Scan for the cell matching the given text and deliver its (x, y) coordinate at center. 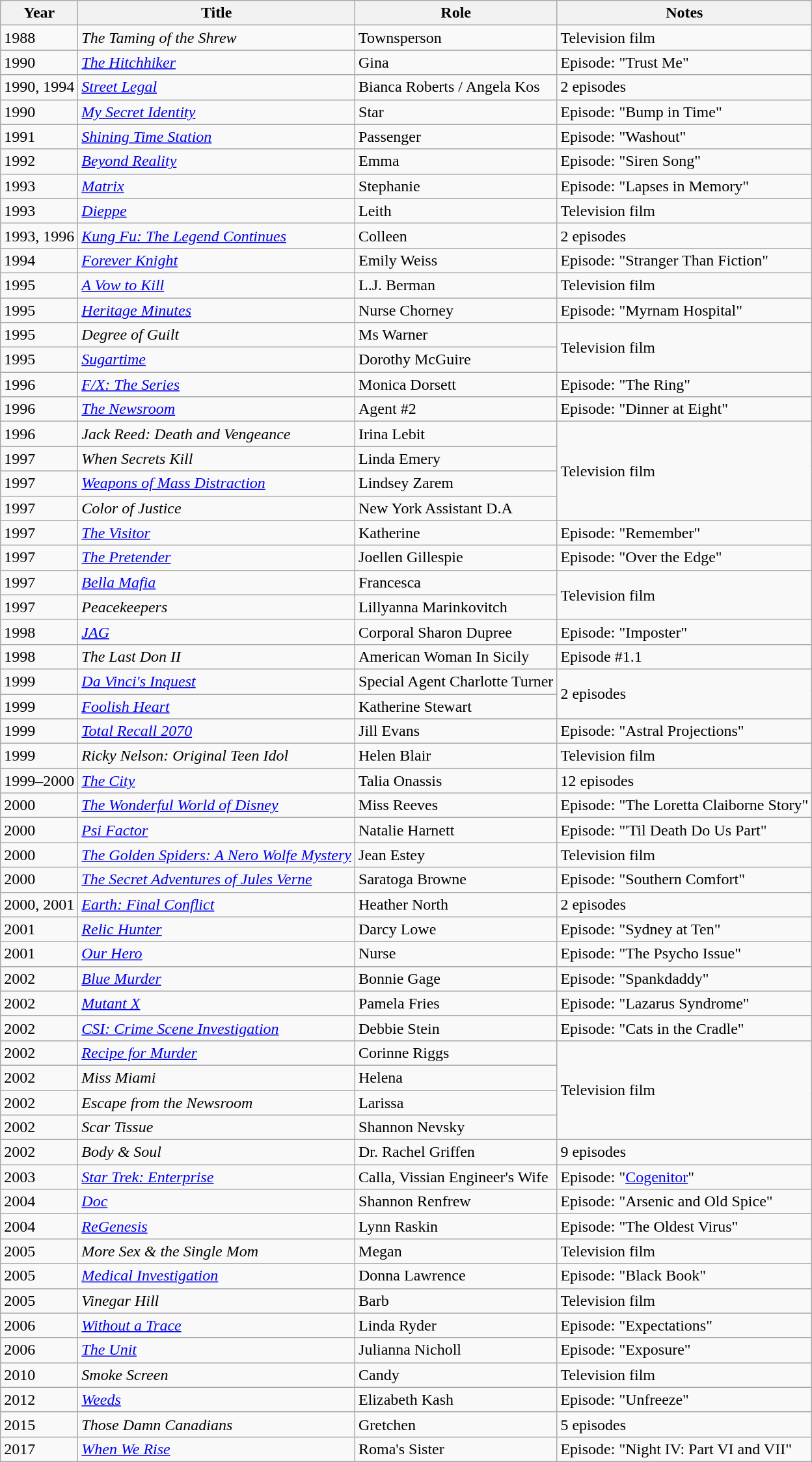
Katherine Stewart (456, 706)
Episode: "Lazarus Syndrome" (684, 1003)
Leith (456, 211)
Episode: "Imposter" (684, 632)
Our Hero (217, 954)
Larissa (456, 1103)
A Vow to Kill (217, 285)
Nurse Chorney (456, 310)
Jack Reed: Death and Vengeance (217, 434)
Roma's Sister (456, 1449)
Episode: "Exposure" (684, 1350)
Candy (456, 1375)
Color of Justice (217, 508)
Episode: "Unfreeze" (684, 1400)
The Wonderful World of Disney (217, 805)
Episode: "Southern Comfort" (684, 880)
Miss Miami (217, 1077)
Irina Lebit (456, 434)
Psi Factor (217, 830)
Episode: "Bump in Time" (684, 112)
Corinne Riggs (456, 1053)
Joellen Gillespie (456, 558)
Episode: "Astral Projections" (684, 731)
Weeds (217, 1400)
Helena (456, 1077)
L.J. Berman (456, 285)
Sugartime (217, 360)
Shannon Renfrew (456, 1202)
1991 (39, 137)
Lynn Raskin (456, 1226)
Mutant X (217, 1003)
Jill Evans (456, 731)
Linda Emery (456, 459)
Emma (456, 161)
Donna Lawrence (456, 1276)
Katherine (456, 533)
Episode: "Remember" (684, 533)
Dr. Rachel Griffen (456, 1152)
Lillyanna Marinkovitch (456, 607)
Passenger (456, 137)
Foolish Heart (217, 706)
Beyond Reality (217, 161)
1992 (39, 161)
1990, 1994 (39, 87)
The Last Don II (217, 657)
Agent #2 (456, 409)
2010 (39, 1375)
Episode: "Night IV: Part VI and VII" (684, 1449)
Townsperson (456, 38)
Episode: "Dinner at Eight" (684, 409)
My Secret Identity (217, 112)
Episode: "Trust Me" (684, 62)
1988 (39, 38)
Miss Reeves (456, 805)
Shannon Nevsky (456, 1128)
Pamela Fries (456, 1003)
Debbie Stein (456, 1028)
Barb (456, 1301)
Episode: "Sydney at Ten" (684, 929)
Megan (456, 1251)
Dorothy McGuire (456, 360)
Episode: "Lapses in Memory" (684, 186)
Scar Tissue (217, 1128)
The Hitchhiker (217, 62)
Title (217, 13)
When We Rise (217, 1449)
Da Vinci's Inquest (217, 681)
1993, 1996 (39, 236)
Recipe for Murder (217, 1053)
Those Damn Canadians (217, 1424)
Vinegar Hill (217, 1301)
12 episodes (684, 781)
Episode: "The Ring" (684, 385)
Bianca Roberts / Angela Kos (456, 87)
F/X: The Series (217, 385)
Notes (684, 13)
Shining Time Station (217, 137)
Episode: "Arsenic and Old Spice" (684, 1202)
More Sex & the Single Mom (217, 1251)
The City (217, 781)
Bella Mafia (217, 582)
Escape from the Newsroom (217, 1103)
1999–2000 (39, 781)
Stephanie (456, 186)
5 episodes (684, 1424)
Episode: "Expectations" (684, 1325)
Episode: "Myrnam Hospital" (684, 310)
Jean Estey (456, 855)
Talia Onassis (456, 781)
Episode: "Siren Song" (684, 161)
Helen Blair (456, 756)
The Pretender (217, 558)
Natalie Harnett (456, 830)
Calla, Vissian Engineer's Wife (456, 1177)
Corporal Sharon Dupree (456, 632)
Nurse (456, 954)
Dieppe (217, 211)
The Taming of the Shrew (217, 38)
Linda Ryder (456, 1325)
Star (456, 112)
Darcy Lowe (456, 929)
Episode: "Spankdaddy" (684, 979)
Episode: "Over the Edge" (684, 558)
2012 (39, 1400)
The Newsroom (217, 409)
2000, 2001 (39, 904)
Episode: "Washout" (684, 137)
The Unit (217, 1350)
Smoke Screen (217, 1375)
Blue Murder (217, 979)
Gina (456, 62)
Street Legal (217, 87)
Star Trek: Enterprise (217, 1177)
Degree of Guilt (217, 335)
Special Agent Charlotte Turner (456, 681)
Colleen (456, 236)
The Visitor (217, 533)
Ms Warner (456, 335)
Francesca (456, 582)
Without a Trace (217, 1325)
Episode #1.1 (684, 657)
When Secrets Kill (217, 459)
Episode: "Stranger Than Fiction" (684, 260)
Episode: "Black Book" (684, 1276)
Episode: "'Til Death Do Us Part" (684, 830)
Ricky Nelson: Original Teen Idol (217, 756)
Relic Hunter (217, 929)
New York Assistant D.A (456, 508)
The Golden Spiders: A Nero Wolfe Mystery (217, 855)
Episode: "The Psycho Issue" (684, 954)
Lindsey Zarem (456, 483)
Episode: "Cogenitor" (684, 1177)
ReGenesis (217, 1226)
Heather North (456, 904)
Doc (217, 1202)
2015 (39, 1424)
Episode: "Cats in the Cradle" (684, 1028)
Earth: Final Conflict (217, 904)
JAG (217, 632)
1994 (39, 260)
2003 (39, 1177)
Year (39, 13)
Heritage Minutes (217, 310)
Episode: "The Oldest Virus" (684, 1226)
Matrix (217, 186)
Weapons of Mass Distraction (217, 483)
Bonnie Gage (456, 979)
Monica Dorsett (456, 385)
Body & Soul (217, 1152)
Medical Investigation (217, 1276)
Peacekeepers (217, 607)
Episode: "The Loretta Claiborne Story" (684, 805)
CSI: Crime Scene Investigation (217, 1028)
Role (456, 13)
Julianna Nicholl (456, 1350)
Kung Fu: The Legend Continues (217, 236)
The Secret Adventures of Jules Verne (217, 880)
Saratoga Browne (456, 880)
Gretchen (456, 1424)
Emily Weiss (456, 260)
American Woman In Sicily (456, 657)
2017 (39, 1449)
Total Recall 2070 (217, 731)
Forever Knight (217, 260)
9 episodes (684, 1152)
Elizabeth Kash (456, 1400)
